For the text-containing cell, return its midpoint in (X, Y) coordinate format. 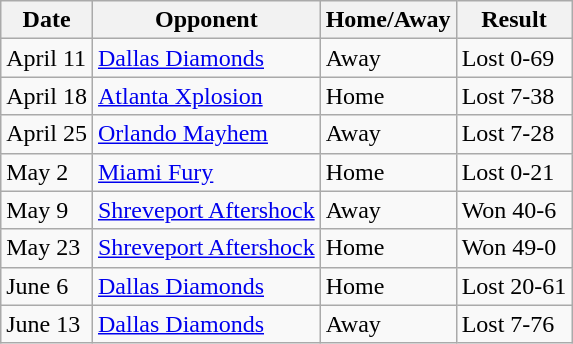
Lost 0-21 (514, 172)
Atlanta Xplosion (206, 96)
Opponent (206, 20)
Won 49-0 (514, 248)
Result (514, 20)
Lost 20-61 (514, 286)
May 23 (47, 248)
Miami Fury (206, 172)
Home/Away (388, 20)
April 25 (47, 134)
May 2 (47, 172)
Lost 0-69 (514, 58)
April 11 (47, 58)
Won 40-6 (514, 210)
Date (47, 20)
June 6 (47, 286)
Orlando Mayhem (206, 134)
Lost 7-28 (514, 134)
June 13 (47, 324)
Lost 7-38 (514, 96)
May 9 (47, 210)
Lost 7-76 (514, 324)
April 18 (47, 96)
